Capture the cell that displays the provided text and extract its (X, Y) central coordinate. 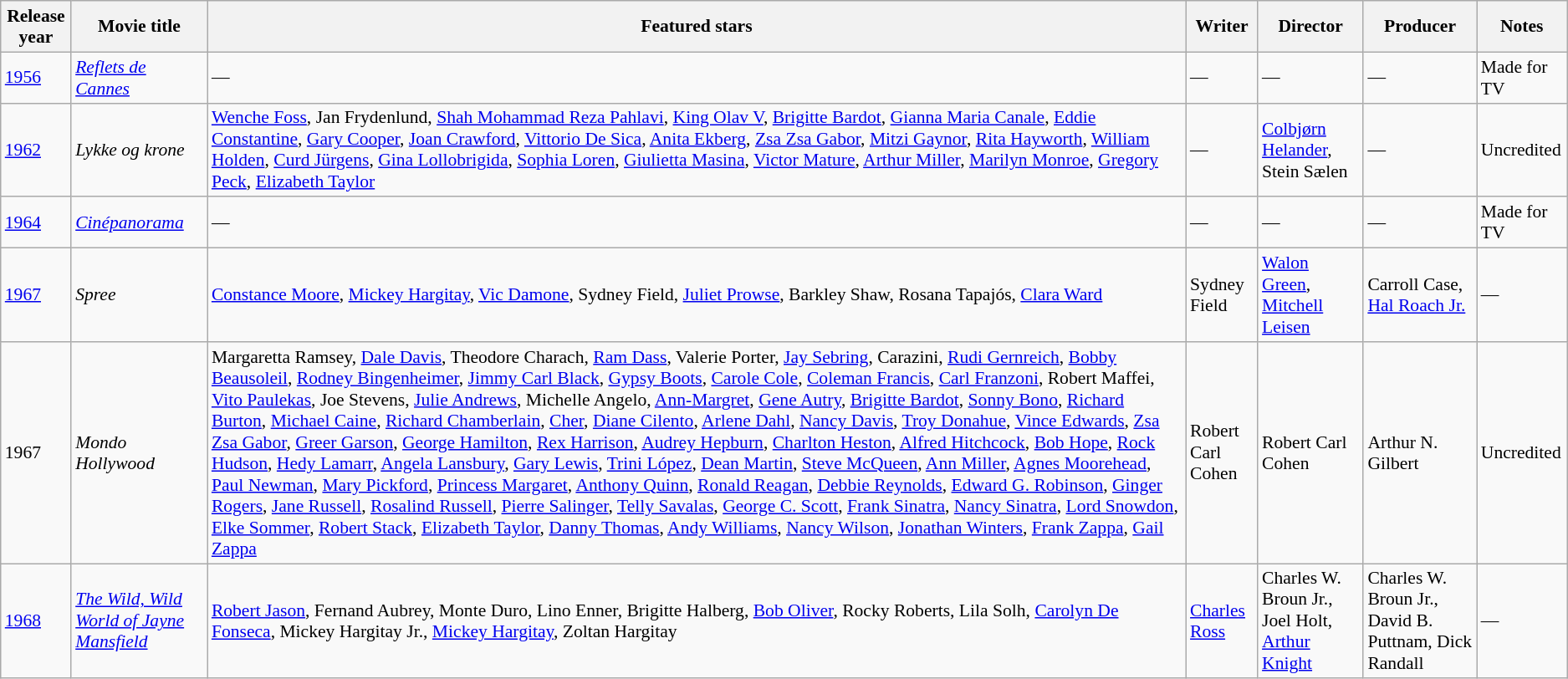
Carroll Case, Hal Roach Jr. (1420, 295)
Reflets de Cannes (139, 77)
Spree (139, 295)
Charles W. Broun Jr., David B. Puttnam, Dick Randall (1420, 621)
Arthur N. Gilbert (1420, 453)
Charles Ross (1222, 621)
Walon Green, Mitchell Leisen (1310, 295)
The Wild, Wild World of Jayne Mansfield (139, 621)
Constance Moore, Mickey Hargitay, Vic Damone, Sydney Field, Juliet Prowse, Barkley Shaw, Rosana Tapajós, Clara Ward (697, 295)
Writer (1222, 27)
Mondo Hollywood (139, 453)
1968 (36, 621)
Charles W. Broun Jr., Joel Holt, Arthur Knight (1310, 621)
Director (1310, 27)
1964 (36, 222)
Colbjørn Helander, Stein Sælen (1310, 150)
Release year (36, 27)
Cinépanorama (139, 222)
Featured stars (697, 27)
Producer (1420, 27)
Movie title (139, 27)
Notes (1522, 27)
Sydney Field (1222, 295)
Lykke og krone (139, 150)
1956 (36, 77)
1962 (36, 150)
